Identify which cell holds the provided text, then report its [x, y] central coordinate. 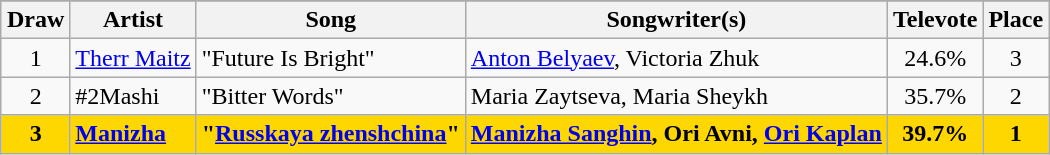
"Russkaya zhenshchina" [330, 134]
"Future Is Bright" [330, 58]
35.7% [934, 96]
Anton Belyaev, Victoria Zhuk [676, 58]
24.6% [934, 58]
Manizha [133, 134]
39.7% [934, 134]
Artist [133, 20]
Televote [934, 20]
Maria Zaytseva, Maria Sheykh [676, 96]
Song [330, 20]
#2Mashi [133, 96]
"Bitter Words" [330, 96]
Manizha Sanghin, Ori Avni, Ori Kaplan [676, 134]
Songwriter(s) [676, 20]
Draw [35, 20]
Therr Maitz [133, 58]
Place [1016, 20]
